Determine the [X, Y] coordinate at the center of the cell enclosing the given text.  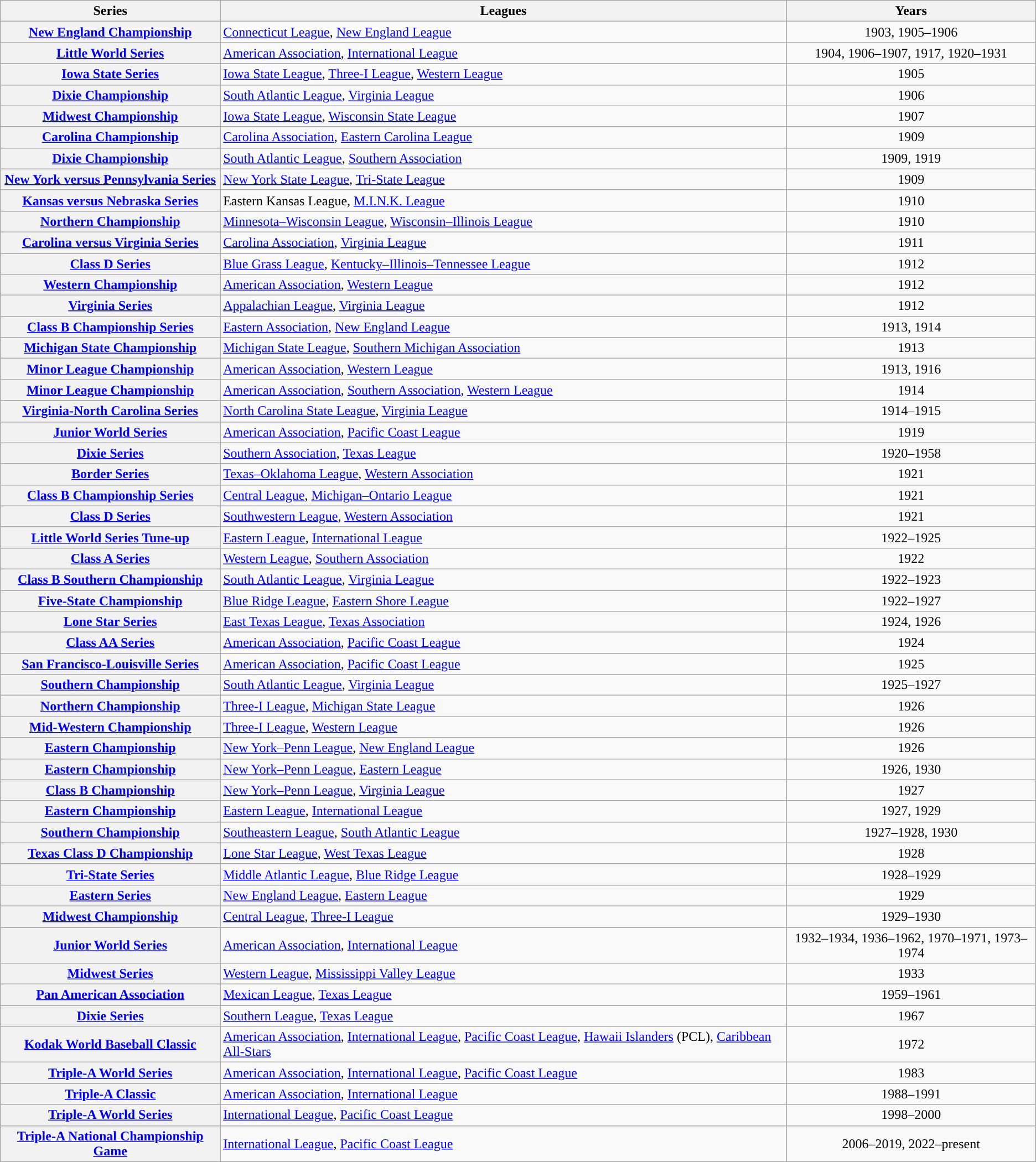
North Carolina State League, Virginia League [504, 411]
1983 [911, 1073]
1922–1927 [911, 600]
Iowa State League, Wisconsin State League [504, 116]
New York versus Pennsylvania Series [111, 179]
Michigan State League, Southern Michigan Association [504, 348]
1998–2000 [911, 1115]
1919 [911, 432]
1972 [911, 1045]
Years [911, 11]
2006–2019, 2022–present [911, 1143]
Southeastern League, South Atlantic League [504, 832]
American Association, International League, Pacific Coast League, Hawaii Islanders (PCL), Caribbean All-Stars [504, 1045]
Minnesota–Wisconsin League, Wisconsin–Illinois League [504, 221]
Three-I League, Michigan State League [504, 706]
Iowa State League, Three-I League, Western League [504, 74]
Border Series [111, 474]
1907 [911, 116]
1922–1925 [911, 537]
Texas Class D Championship [111, 853]
Class A Series [111, 558]
1903, 1905–1906 [911, 32]
Midwest Series [111, 974]
Central League, Three-I League [504, 916]
1914 [911, 390]
Eastern Association, New England League [504, 327]
Middle Atlantic League, Blue Ridge League [504, 874]
American Association, Southern Association, Western League [504, 390]
American Association, International League, Pacific Coast League [504, 1073]
1922 [911, 558]
Carolina versus Virginia Series [111, 242]
Class AA Series [111, 643]
Lone Star League, West Texas League [504, 853]
1925 [911, 664]
Iowa State Series [111, 74]
Three-I League, Western League [504, 727]
Eastern Series [111, 895]
Five-State Championship [111, 600]
1909, 1919 [911, 158]
Southern Association, Texas League [504, 453]
Tri-State Series [111, 874]
Southwestern League, Western Association [504, 516]
1928 [911, 853]
1913, 1914 [911, 327]
Series [111, 11]
1928–1929 [911, 874]
Texas–Oklahoma League, Western Association [504, 474]
Kansas versus Nebraska Series [111, 200]
Eastern Kansas League, M.I.N.K. League [504, 200]
East Texas League, Texas Association [504, 622]
1988–1991 [911, 1094]
Kodak World Baseball Classic [111, 1045]
Triple-A Classic [111, 1094]
1920–1958 [911, 453]
Blue Ridge League, Eastern Shore League [504, 600]
Western League, Southern Association [504, 558]
Triple-A National Championship Game [111, 1143]
Leagues [504, 11]
1906 [911, 95]
Connecticut League, New England League [504, 32]
1925–1927 [911, 685]
South Atlantic League, Southern Association [504, 158]
1924 [911, 643]
1905 [911, 74]
San Francisco-Louisville Series [111, 664]
New England Championship [111, 32]
Lone Star Series [111, 622]
Central League, Michigan–Ontario League [504, 495]
Western Championship [111, 285]
Class B Southern Championship [111, 579]
Carolina Championship [111, 137]
New York–Penn League, Eastern League [504, 769]
1913, 1916 [911, 369]
Mid-Western Championship [111, 727]
Western League, Mississippi Valley League [504, 974]
1932–1934, 1936–1962, 1970–1971, 1973–1974 [911, 945]
1959–1961 [911, 995]
Blue Grass League, Kentucky–Illinois–Tennessee League [504, 264]
Virginia-North Carolina Series [111, 411]
Class B Championship [111, 790]
1922–1923 [911, 579]
1914–1915 [911, 411]
Little World Series [111, 53]
Virginia Series [111, 306]
New York State League, Tri-State League [504, 179]
Mexican League, Texas League [504, 995]
1904, 1906–1907, 1917, 1920–1931 [911, 53]
1927, 1929 [911, 811]
New York–Penn League, Virginia League [504, 790]
Little World Series Tune-up [111, 537]
1924, 1926 [911, 622]
Southern League, Texas League [504, 1016]
1926, 1930 [911, 769]
Carolina Association, Virginia League [504, 242]
Michigan State Championship [111, 348]
Pan American Association [111, 995]
New England League, Eastern League [504, 895]
1929 [911, 895]
1927–1928, 1930 [911, 832]
Appalachian League, Virginia League [504, 306]
1967 [911, 1016]
1933 [911, 974]
Carolina Association, Eastern Carolina League [504, 137]
1913 [911, 348]
1929–1930 [911, 916]
New York–Penn League, New England League [504, 748]
1927 [911, 790]
1911 [911, 242]
